Extract the [x, y] coordinate from the center of the cell holding the provided text.  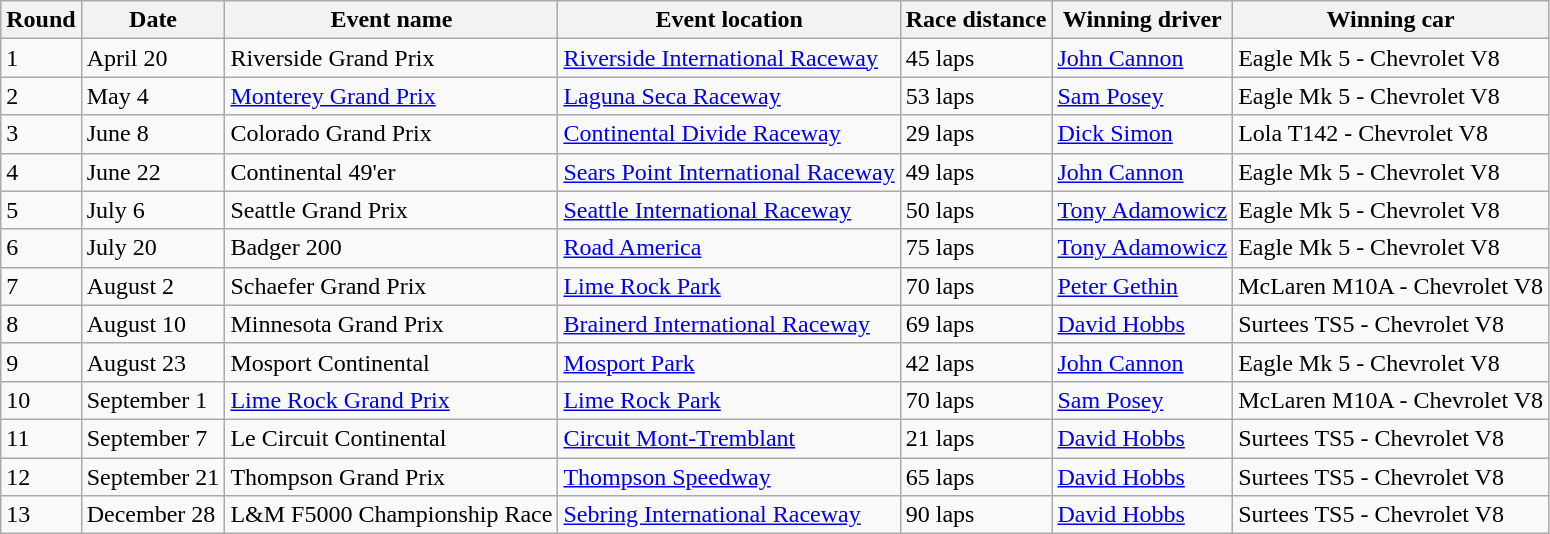
Race distance [976, 20]
Lola T142 - Chevrolet V8 [1391, 134]
Lime Rock Grand Prix [392, 400]
Event location [729, 20]
3 [41, 134]
Continental Divide Raceway [729, 134]
Sebring International Raceway [729, 515]
2 [41, 96]
1 [41, 58]
7 [41, 286]
Circuit Mont-Tremblant [729, 438]
Brainerd International Raceway [729, 324]
5 [41, 210]
June 8 [153, 134]
50 laps [976, 210]
May 4 [153, 96]
Riverside International Raceway [729, 58]
Round [41, 20]
Colorado Grand Prix [392, 134]
August 2 [153, 286]
June 22 [153, 172]
90 laps [976, 515]
Minnesota Grand Prix [392, 324]
Winning driver [1142, 20]
Sears Point International Raceway [729, 172]
Peter Gethin [1142, 286]
13 [41, 515]
21 laps [976, 438]
12 [41, 477]
29 laps [976, 134]
July 20 [153, 248]
Laguna Seca Raceway [729, 96]
Event name [392, 20]
December 28 [153, 515]
65 laps [976, 477]
Thompson Grand Prix [392, 477]
Riverside Grand Prix [392, 58]
Seattle International Raceway [729, 210]
April 20 [153, 58]
August 10 [153, 324]
September 7 [153, 438]
10 [41, 400]
11 [41, 438]
Schaefer Grand Prix [392, 286]
42 laps [976, 362]
Monterey Grand Prix [392, 96]
September 1 [153, 400]
Winning car [1391, 20]
8 [41, 324]
L&M F5000 Championship Race [392, 515]
Mosport Park [729, 362]
53 laps [976, 96]
Le Circuit Continental [392, 438]
Mosport Continental [392, 362]
Road America [729, 248]
Seattle Grand Prix [392, 210]
45 laps [976, 58]
July 6 [153, 210]
Date [153, 20]
49 laps [976, 172]
4 [41, 172]
August 23 [153, 362]
6 [41, 248]
Dick Simon [1142, 134]
Continental 49'er [392, 172]
Thompson Speedway [729, 477]
69 laps [976, 324]
9 [41, 362]
September 21 [153, 477]
75 laps [976, 248]
Badger 200 [392, 248]
